Determine the (x, y) coordinate at the center of the cell enclosing the given text.  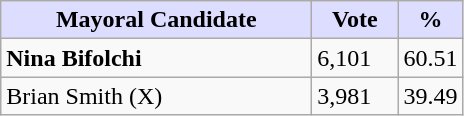
% (430, 20)
60.51 (430, 58)
6,101 (355, 58)
3,981 (355, 96)
Mayoral Candidate (156, 20)
39.49 (430, 96)
Nina Bifolchi (156, 58)
Brian Smith (X) (156, 96)
Vote (355, 20)
